From the cell containing the given text, extract its center point as (X, Y) coordinate. 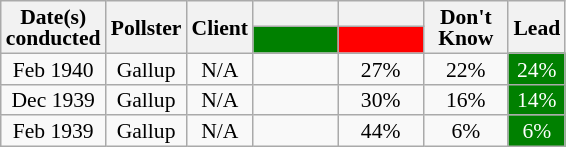
Feb 1939 (54, 132)
Feb 1940 (54, 68)
14% (536, 100)
Date(s)conducted (54, 27)
Lead (536, 27)
44% (380, 132)
Pollster (146, 27)
27% (380, 68)
22% (466, 68)
16% (466, 100)
Client (219, 27)
Dec 1939 (54, 100)
24% (536, 68)
Don't Know (466, 27)
30% (380, 100)
